Pinpoint the cell where the given text exists, returning its (X, Y) midpoint coordinate. 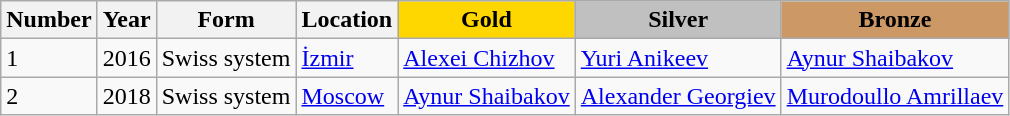
Year (126, 20)
2018 (126, 96)
Murodoullo Amrillaev (895, 96)
Gold (487, 20)
Number (49, 20)
Alexei Chizhov (487, 58)
İzmir (347, 58)
Form (226, 20)
1 (49, 58)
Moscow (347, 96)
Alexander Georgiev (678, 96)
Location (347, 20)
Bronze (895, 20)
2 (49, 96)
2016 (126, 58)
Silver (678, 20)
Yuri Anikeev (678, 58)
